Locate the cell with the specified text and output its (x, y) center coordinate. 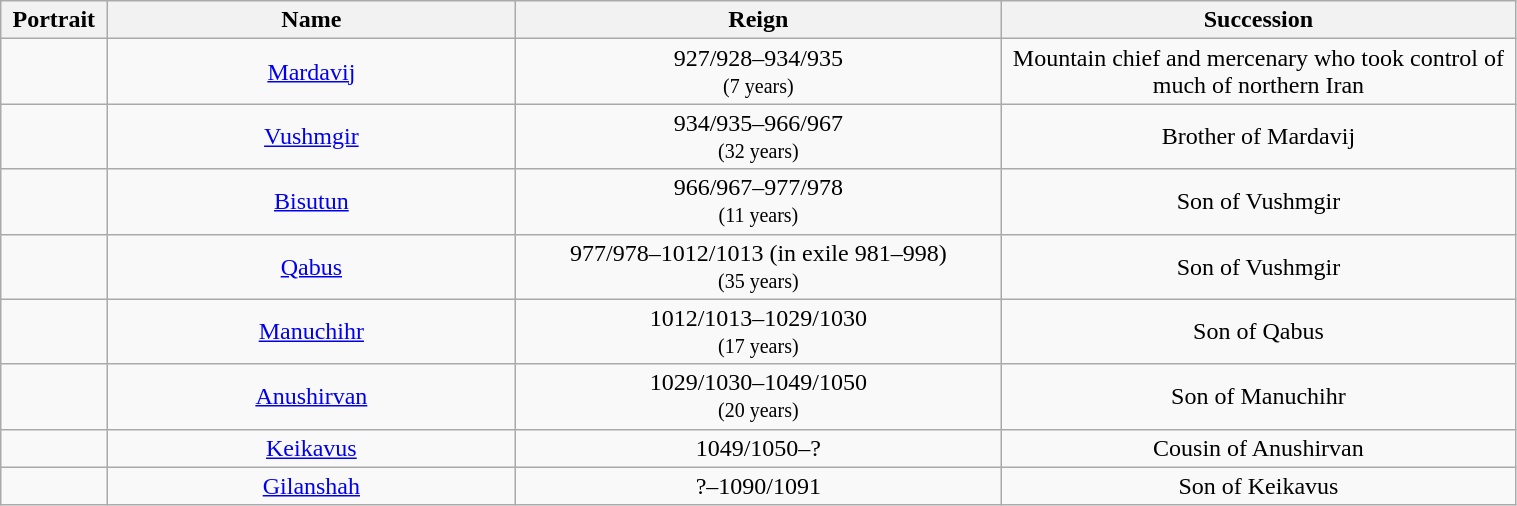
Son of Keikavus (1258, 486)
977/978–1012/1013 (in exile 981–998)(35 years) (758, 266)
Cousin of Anushirvan (1258, 448)
Gilanshah (312, 486)
Qabus (312, 266)
Son of Qabus (1258, 332)
966/967–977/978(11 years) (758, 202)
Anushirvan (312, 396)
Mountain chief and mercenary who took control of much of northern Iran (1258, 72)
1049/1050–? (758, 448)
934/935–966/967(32 years) (758, 136)
Son of Manuchihr (1258, 396)
Vushmgir (312, 136)
Bisutun (312, 202)
Keikavus (312, 448)
Name (312, 20)
Reign (758, 20)
1012/1013–1029/1030(17 years) (758, 332)
?–1090/1091 (758, 486)
Brother of Mardavij (1258, 136)
1029/1030–1049/1050(20 years) (758, 396)
Mardavij (312, 72)
Manuchihr (312, 332)
927/928–934/935(7 years) (758, 72)
Succession (1258, 20)
Portrait (54, 20)
